Find where the given text appears and provide that cell's center as (x, y) coordinate. 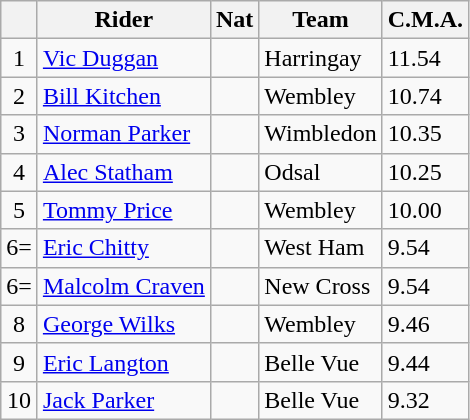
9 (20, 362)
George Wilks (124, 324)
5 (20, 210)
8 (20, 324)
9.46 (425, 324)
Odsal (320, 172)
Team (320, 20)
New Cross (320, 286)
West Ham (320, 248)
3 (20, 134)
Wimbledon (320, 134)
1 (20, 58)
Eric Langton (124, 362)
4 (20, 172)
C.M.A. (425, 20)
10.35 (425, 134)
10.25 (425, 172)
10 (20, 400)
Norman Parker (124, 134)
9.32 (425, 400)
Alec Statham (124, 172)
Rider (124, 20)
Nat (234, 20)
10.00 (425, 210)
Harringay (320, 58)
Jack Parker (124, 400)
Bill Kitchen (124, 96)
9.44 (425, 362)
2 (20, 96)
11.54 (425, 58)
Eric Chitty (124, 248)
Malcolm Craven (124, 286)
Tommy Price (124, 210)
Vic Duggan (124, 58)
10.74 (425, 96)
